Find where the given text appears and provide that cell's center as (x, y) coordinate. 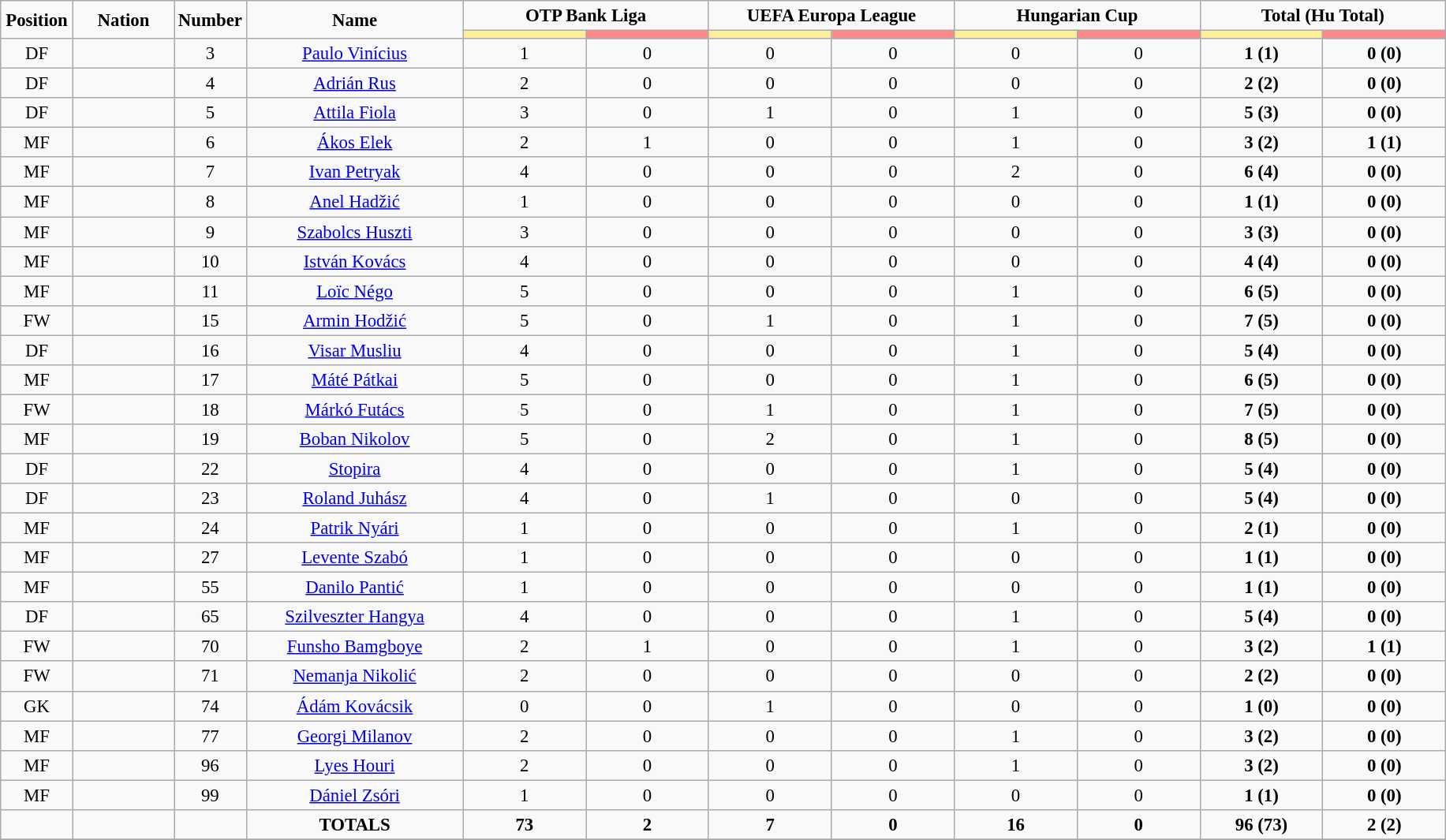
Levente Szabó (355, 558)
Márkó Futács (355, 409)
TOTALS (355, 825)
Patrik Nyári (355, 528)
István Kovács (355, 261)
19 (211, 439)
Ádám Kovácsik (355, 706)
15 (211, 320)
Funsho Bamgboye (355, 647)
17 (211, 380)
55 (211, 588)
Georgi Milanov (355, 736)
8 (5) (1261, 439)
6 (211, 143)
Dániel Zsóri (355, 795)
OTP Bank Liga (585, 16)
Hungarian Cup (1078, 16)
Danilo Pantić (355, 588)
8 (211, 202)
Ákos Elek (355, 143)
4 (4) (1261, 261)
10 (211, 261)
Nemanja Nikolić (355, 677)
65 (211, 617)
Position (37, 20)
70 (211, 647)
Roland Juhász (355, 498)
Total (Hu Total) (1323, 16)
Visar Musliu (355, 350)
73 (525, 825)
UEFA Europa League (831, 16)
Nation (123, 20)
Adrián Rus (355, 84)
5 (3) (1261, 113)
Number (211, 20)
Paulo Vinícius (355, 54)
Armin Hodžić (355, 320)
6 (4) (1261, 173)
9 (211, 232)
Máté Pátkai (355, 380)
77 (211, 736)
74 (211, 706)
3 (3) (1261, 232)
96 (211, 765)
24 (211, 528)
Szabolcs Huszti (355, 232)
Loïc Négo (355, 291)
18 (211, 409)
Lyes Houri (355, 765)
99 (211, 795)
Ivan Petryak (355, 173)
Stopira (355, 469)
GK (37, 706)
23 (211, 498)
1 (0) (1261, 706)
11 (211, 291)
Szilveszter Hangya (355, 617)
27 (211, 558)
Attila Fiola (355, 113)
96 (73) (1261, 825)
22 (211, 469)
Boban Nikolov (355, 439)
71 (211, 677)
2 (1) (1261, 528)
Name (355, 20)
Anel Hadžić (355, 202)
